Return the (X, Y) coordinate for the center point of the cell that contains the specified text.  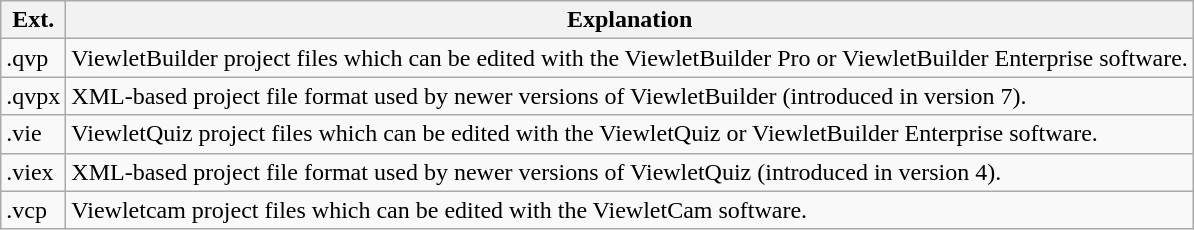
XML-based project file format used by newer versions of ViewletQuiz (introduced in version 4). (630, 172)
.vie (34, 134)
ViewletQuiz project files which can be edited with the ViewletQuiz or ViewletBuilder Enterprise software. (630, 134)
Viewletcam project files which can be edited with the ViewletCam software. (630, 210)
.qvpx (34, 96)
.viex (34, 172)
XML-based project file format used by newer versions of ViewletBuilder (introduced in version 7). (630, 96)
Ext. (34, 20)
ViewletBuilder project files which can be edited with the ViewletBuilder Pro or ViewletBuilder Enterprise software. (630, 58)
.vcp (34, 210)
Explanation (630, 20)
.qvp (34, 58)
